Output the (X, Y) coordinate of the center of the cell containing the given text.  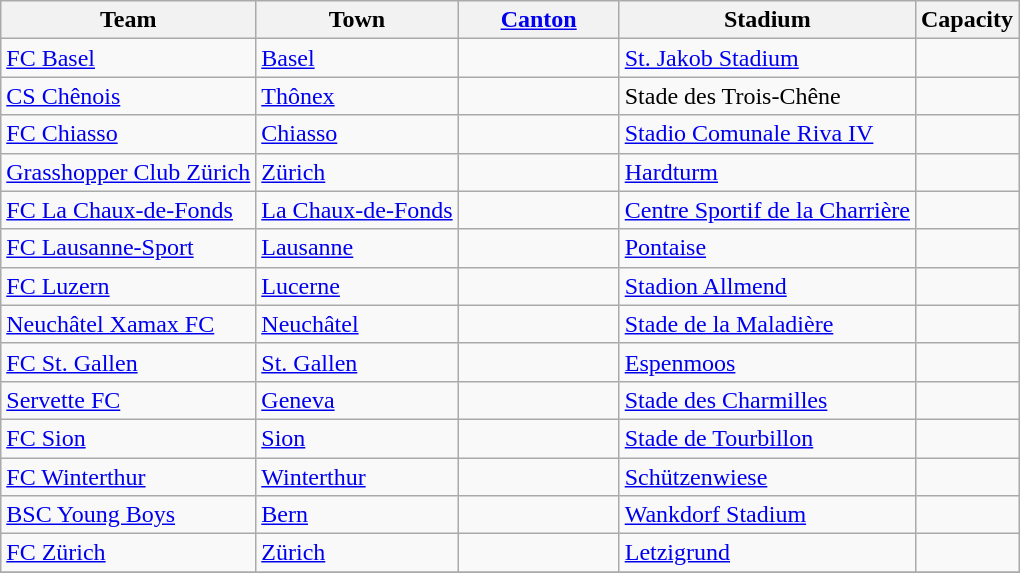
Schützenwiese (767, 477)
Servette FC (128, 400)
Chiasso (357, 134)
Bern (357, 515)
Winterthur (357, 477)
Grasshopper Club Zürich (128, 172)
Hardturm (767, 172)
Espenmoos (767, 362)
Capacity (966, 20)
Letzigrund (767, 553)
FC Sion (128, 438)
FC Basel (128, 58)
Stadium (767, 20)
St. Gallen (357, 362)
Stade des Trois-Chêne (767, 96)
La Chaux-de-Fonds (357, 210)
FC St. Gallen (128, 362)
Sion (357, 438)
FC Lausanne-Sport (128, 248)
Town (357, 20)
Stade de Tourbillon (767, 438)
Canton (538, 20)
St. Jakob Stadium (767, 58)
Stade de la Maladière (767, 324)
Lausanne (357, 248)
Stade des Charmilles (767, 400)
Stadio Comunale Riva IV (767, 134)
CS Chênois (128, 96)
Geneva (357, 400)
FC Winterthur (128, 477)
FC Chiasso (128, 134)
FC La Chaux-de-Fonds (128, 210)
Neuchâtel (357, 324)
Lucerne (357, 286)
Centre Sportif de la Charrière (767, 210)
BSC Young Boys (128, 515)
Thônex (357, 96)
Basel (357, 58)
FC Zürich (128, 553)
Neuchâtel Xamax FC (128, 324)
Pontaise (767, 248)
FC Luzern (128, 286)
Wankdorf Stadium (767, 515)
Team (128, 20)
Stadion Allmend (767, 286)
